Extract the (X, Y) coordinate from the center of the cell holding the provided text.  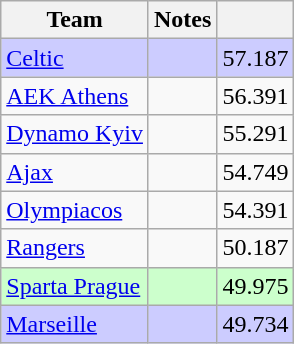
Olympiacos (75, 210)
56.391 (256, 96)
AEK Athens (75, 96)
Team (75, 20)
Dynamo Kyiv (75, 134)
54.749 (256, 172)
49.734 (256, 324)
Ajax (75, 172)
Rangers (75, 248)
Marseille (75, 324)
Celtic (75, 58)
55.291 (256, 134)
Sparta Prague (75, 286)
Notes (182, 20)
54.391 (256, 210)
57.187 (256, 58)
50.187 (256, 248)
49.975 (256, 286)
